Return the (X, Y) coordinate for the center point of the cell that contains the specified text.  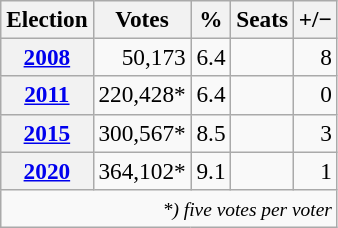
Seats (262, 19)
2020 (47, 170)
2011 (47, 95)
9.1 (211, 170)
8 (315, 57)
220,428* (142, 95)
2015 (47, 133)
3 (315, 133)
364,102* (142, 170)
+/− (315, 19)
50,173 (142, 57)
8.5 (211, 133)
Votes (142, 19)
2008 (47, 57)
Election (47, 19)
1 (315, 170)
% (211, 19)
0 (315, 95)
300,567* (142, 133)
*) five votes per voter (169, 208)
